Pinpoint the cell where the given text exists, returning its [x, y] midpoint coordinate. 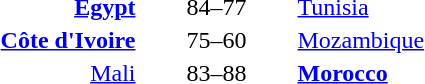
75–60 [216, 40]
